Determine the [x, y] coordinate at the center of the cell enclosing the given text.  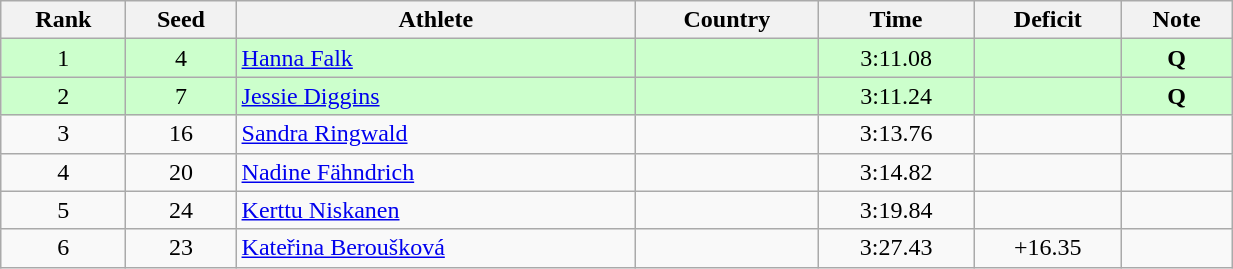
Sandra Ringwald [436, 134]
Note [1177, 20]
3:11.08 [896, 58]
23 [181, 248]
6 [64, 248]
3 [64, 134]
Deficit [1048, 20]
20 [181, 172]
3:27.43 [896, 248]
3:13.76 [896, 134]
Nadine Fähndrich [436, 172]
Kateřina Beroušková [436, 248]
7 [181, 96]
Country [727, 20]
Seed [181, 20]
3:11.24 [896, 96]
Hanna Falk [436, 58]
Kerttu Niskanen [436, 210]
+16.35 [1048, 248]
Time [896, 20]
3:14.82 [896, 172]
Jessie Diggins [436, 96]
Athlete [436, 20]
16 [181, 134]
3:19.84 [896, 210]
24 [181, 210]
1 [64, 58]
2 [64, 96]
Rank [64, 20]
5 [64, 210]
